Return the (X, Y) coordinate for the center point of the cell that contains the specified text.  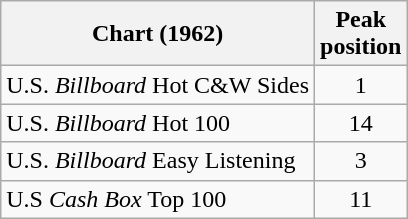
U.S. Billboard Hot C&W Sides (158, 85)
U.S. Billboard Hot 100 (158, 123)
Peakposition (361, 34)
14 (361, 123)
U.S Cash Box Top 100 (158, 199)
U.S. Billboard Easy Listening (158, 161)
1 (361, 85)
3 (361, 161)
11 (361, 199)
Chart (1962) (158, 34)
